Capture the cell that displays the provided text and extract its (x, y) central coordinate. 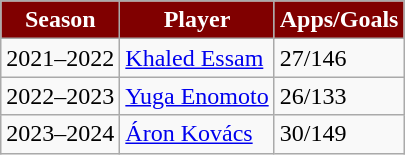
26/133 (339, 96)
Áron Kovács (197, 134)
2021–2022 (60, 58)
2022–2023 (60, 96)
Player (197, 20)
Yuga Enomoto (197, 96)
27/146 (339, 58)
30/149 (339, 134)
Khaled Essam (197, 58)
Apps/Goals (339, 20)
Season (60, 20)
2023–2024 (60, 134)
